Return (x, y) of the center of cell containing provided text 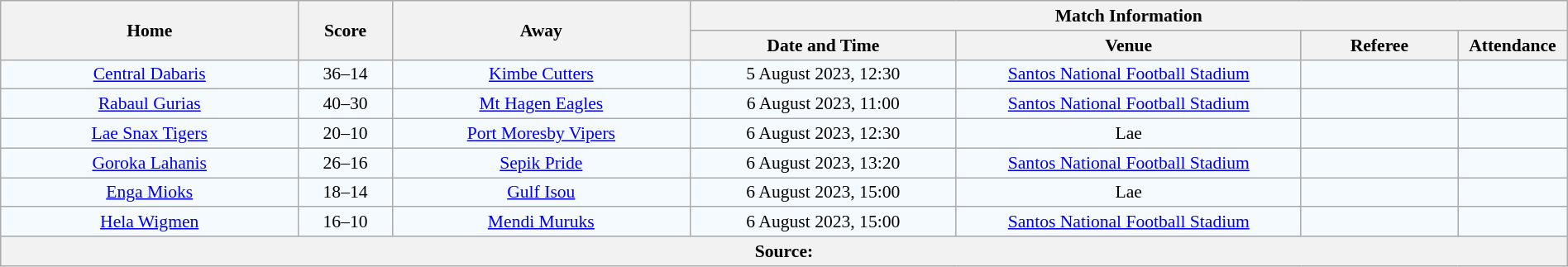
Source: (784, 251)
Attendance (1513, 45)
Hela Wigmen (150, 222)
Gulf Isou (541, 193)
Goroka Lahanis (150, 163)
Away (541, 30)
Date and Time (823, 45)
Referee (1379, 45)
Mendi Muruks (541, 222)
16–10 (346, 222)
6 August 2023, 12:30 (823, 134)
Rabaul Gurias (150, 104)
Home (150, 30)
Port Moresby Vipers (541, 134)
Score (346, 30)
26–16 (346, 163)
Venue (1128, 45)
6 August 2023, 13:20 (823, 163)
Lae Snax Tigers (150, 134)
Enga Mioks (150, 193)
Match Information (1128, 16)
40–30 (346, 104)
6 August 2023, 11:00 (823, 104)
Mt Hagen Eagles (541, 104)
36–14 (346, 74)
5 August 2023, 12:30 (823, 74)
Central Dabaris (150, 74)
18–14 (346, 193)
Kimbe Cutters (541, 74)
20–10 (346, 134)
Sepik Pride (541, 163)
